From the cell containing the given text, extract its center point as (X, Y) coordinate. 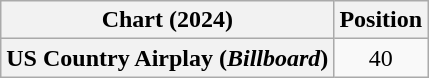
Position (381, 20)
Chart (2024) (168, 20)
40 (381, 58)
US Country Airplay (Billboard) (168, 58)
